Detect which cell encompasses the target text, then output its (x, y) center coordinate. 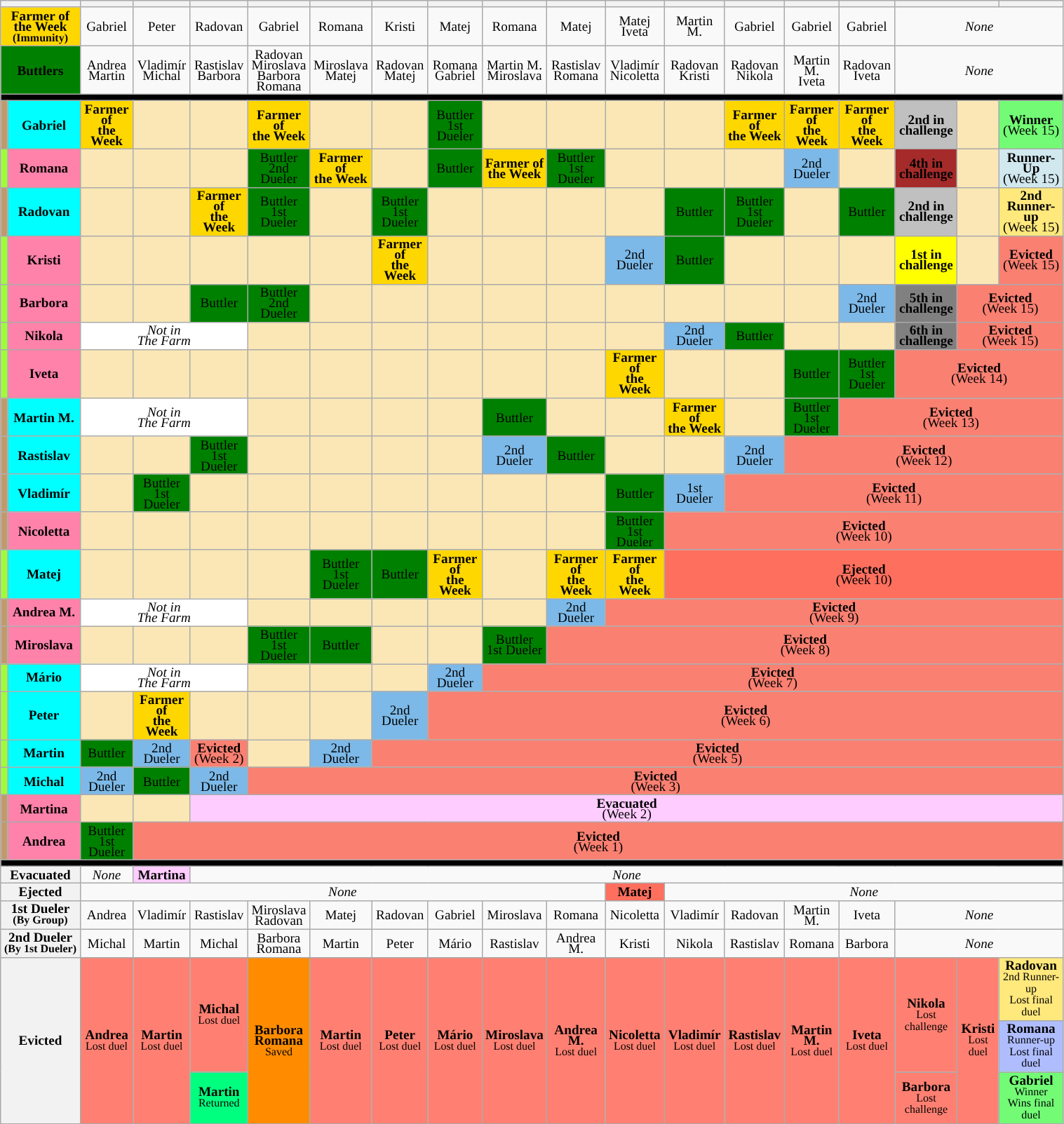
VladimírNicoletta (634, 70)
1st inchallenge (926, 259)
RadovanMatej (400, 70)
Farmer of the Week(Immunity) (41, 27)
MiroslavaMatej (341, 70)
MatejIveta (634, 27)
Evacuated (Week 2) (627, 808)
2nd Runner-up (Week 15) (1031, 212)
Winner (Week 15) (1031, 125)
RomanaRunner-upLost final duel (1031, 1046)
Evicted (Week 3) (655, 781)
MiroslavaRadovan (278, 914)
MárioLost duel (454, 1041)
RadovanIveta (867, 70)
PeterLost duel (400, 1041)
RastislavBarbora (219, 70)
RadovanKristi (694, 70)
Evicted (Week 14) (979, 373)
BarboraRomana (278, 942)
Ejected (Week 10) (864, 574)
Evicted (Week 7) (773, 677)
RastislavLost duel (755, 1041)
RomanaGabriel (454, 70)
Martin M.Miroslava (514, 70)
Martin M.Lost duel (812, 1041)
Andrea M.Lost duel (577, 1041)
MartinReturned (219, 1098)
5th inchallenge (926, 303)
Martin M.Iveta (812, 70)
VladimírLost duel (694, 1041)
MiroslavaLost duel (514, 1041)
VladimírMichal (161, 70)
Ejected (41, 892)
MichalLost duel (219, 1015)
Evicted (41, 1041)
4th inchallenge (926, 168)
Evicted (Week 12) (924, 455)
KristiLost duel (978, 1041)
6th inchallenge (926, 335)
BarboraRomanaSaved (278, 1041)
AndreaMartin (107, 70)
Buttlers (41, 70)
Evicted (Week 6) (746, 715)
BarboraLost challenge (926, 1098)
Radovan2nd Runner-upLost final duel (1031, 989)
Evicted (Week 13) (951, 417)
Runner-Up (Week 15) (1031, 168)
Evicted (Week 8) (805, 644)
RadovanMiroslavaBarboraRomana (278, 70)
2nd Dueler(By 1st Dueler) (41, 942)
GabrielWinnerWins final duel (1031, 1098)
Evicted (Week 9) (834, 611)
Evicted (Week 2) (219, 753)
Evicted (Week 5) (718, 753)
Evicted (Week 1) (598, 841)
RastislavRomana (577, 70)
Evicted (Week 10) (864, 531)
IvetaLost duel (867, 1041)
Evacuated (41, 875)
AndreaLost duel (107, 1041)
NikolaLost challenge (926, 1015)
NicolettaLost duel (634, 1041)
Evicted (Week 11) (894, 493)
RadovanNikola (755, 70)
1st Dueler (694, 493)
1st Dueler(By Group) (41, 914)
